Find where the given text appears and provide that cell's center as [X, Y] coordinate. 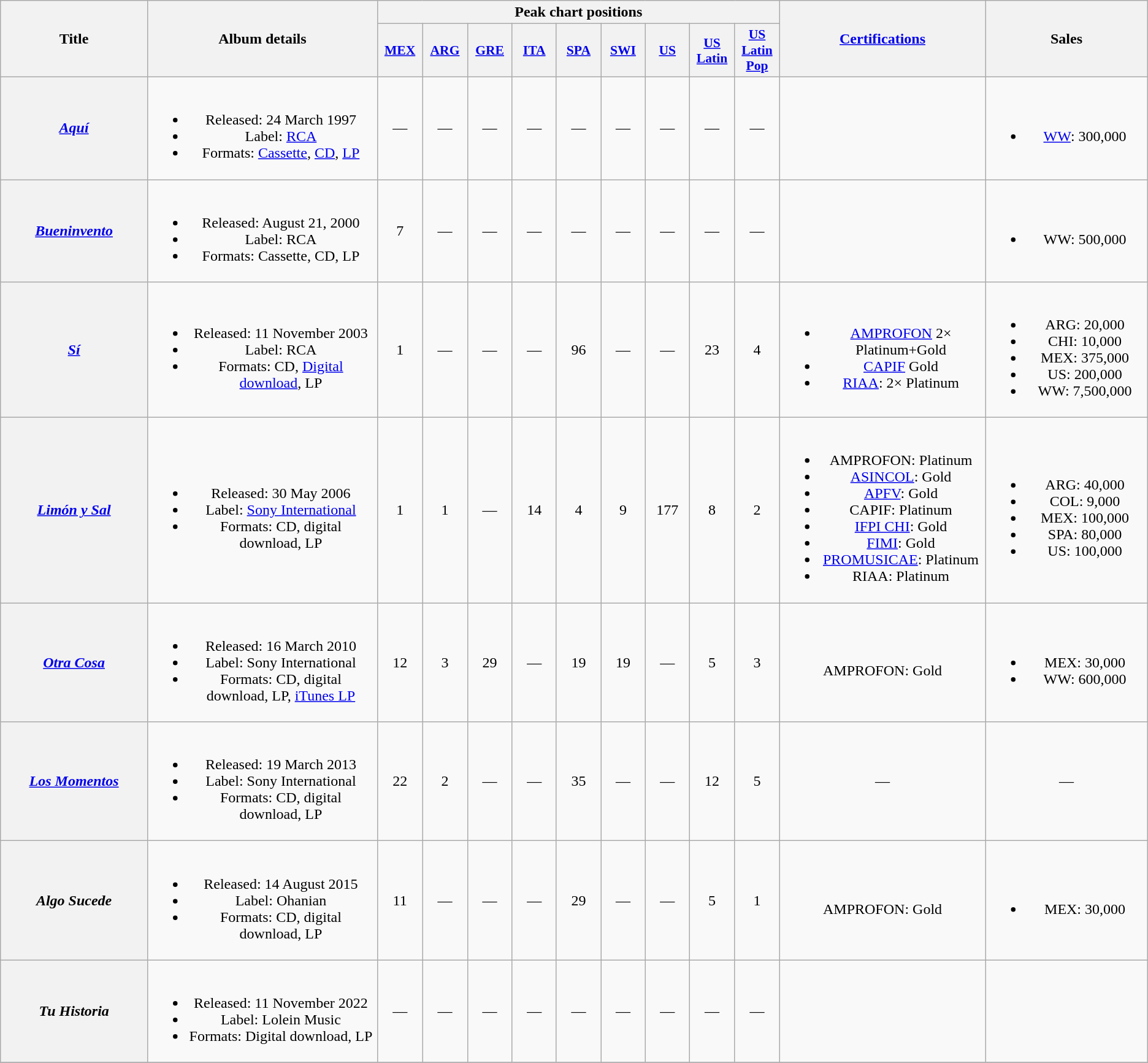
Released: 19 March 2013Label: Sony InternationalFormats: CD, digital download, LP [262, 781]
GRE [489, 50]
MEX: 30,000 [1066, 900]
Algo Sucede [74, 900]
22 [400, 781]
SWI [623, 50]
ARG: 40,000COL: 9,000 MEX: 100,000SPA: 80,000US: 100,000 [1066, 510]
96 [578, 350]
Peak chart positions [578, 12]
11 [400, 900]
Released: 11 November 2003Label: RCAFormats: CD, Digital download, LP [262, 350]
23 [711, 350]
MEX: 30,000WW: 600,000 [1066, 662]
7 [400, 231]
Released: 16 March 2010Label: Sony InternationalFormats: CD, digital download, LP, iTunes LP [262, 662]
WW: 500,000 [1066, 231]
US Latin [711, 50]
Released: 11 November 2022Label: Lolein MusicFormats: Digital download, LP [262, 1011]
Sales [1066, 39]
14 [534, 510]
Title [74, 39]
Limón y Sal [74, 510]
AMPROFON 2× Platinum+GoldCAPIF GoldRIAA: 2× Platinum [882, 350]
Bueninvento [74, 231]
MEX [400, 50]
Released: 30 May 2006Label: Sony InternationalFormats: CD, digital download, LP [262, 510]
ITA [534, 50]
35 [578, 781]
WW: 300,000 [1066, 128]
Los Momentos [74, 781]
8 [711, 510]
AMPROFON: PlatinumASINCOL: GoldAPFV: GoldCAPIF: PlatinumIFPI CHI: GoldFIMI: GoldPROMUSICAE: PlatinumRIAA: Platinum [882, 510]
US Latin Pop [757, 50]
ARG [445, 50]
US [667, 50]
Tu Historia [74, 1011]
Album details [262, 39]
Released: August 21, 2000Label: RCAFormats: Cassette, CD, LP [262, 231]
SPA [578, 50]
Certifications [882, 39]
Aquí [74, 128]
177 [667, 510]
Sí [74, 350]
Released: 14 August 2015Label: OhanianFormats: CD, digital download, LP [262, 900]
ARG: 20,000CHI: 10,000MEX: 375,000US: 200,000WW: 7,500,000 [1066, 350]
9 [623, 510]
Otra Cosa [74, 662]
Released: 24 March 1997Label: RCAFormats: Cassette, CD, LP [262, 128]
